Pinpoint the cell where the given text exists, returning its [X, Y] midpoint coordinate. 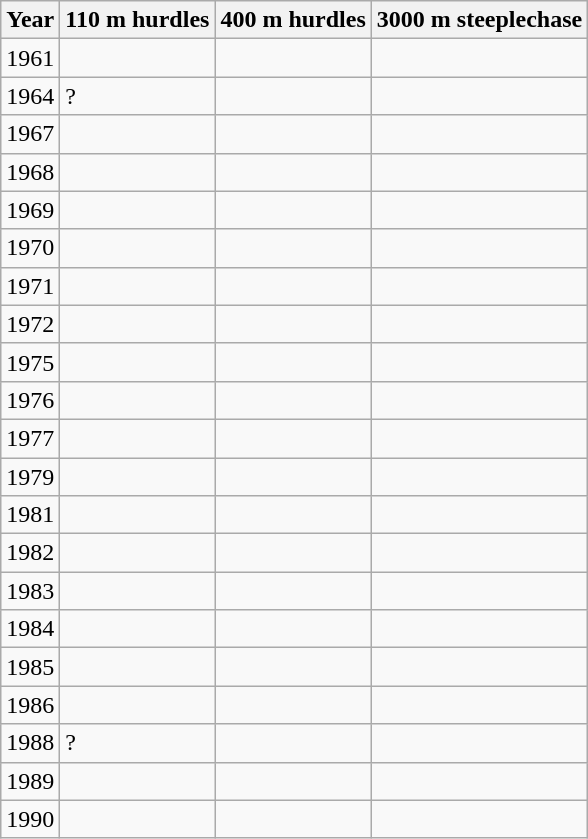
400 m hurdles [293, 20]
1988 [30, 743]
1975 [30, 362]
1977 [30, 438]
1968 [30, 172]
1979 [30, 477]
1971 [30, 286]
1989 [30, 781]
1985 [30, 667]
1972 [30, 324]
1969 [30, 210]
110 m hurdles [138, 20]
1964 [30, 96]
1983 [30, 591]
1961 [30, 58]
1982 [30, 553]
1984 [30, 629]
1970 [30, 248]
3000 m steeplechase [479, 20]
1976 [30, 400]
Year [30, 20]
1981 [30, 515]
1990 [30, 819]
1967 [30, 134]
1986 [30, 705]
